Scan for the cell matching the given text and deliver its (x, y) coordinate at center. 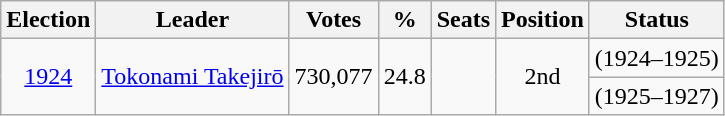
Status (656, 20)
1924 (48, 77)
24.8 (404, 77)
Election (48, 20)
% (404, 20)
Seats (463, 20)
2nd (543, 77)
(1925–1927) (656, 96)
Tokonami Takejirō (192, 77)
Votes (334, 20)
Position (543, 20)
(1924–1925) (656, 58)
730,077 (334, 77)
Leader (192, 20)
